Capture the cell that displays the provided text and extract its [x, y] central coordinate. 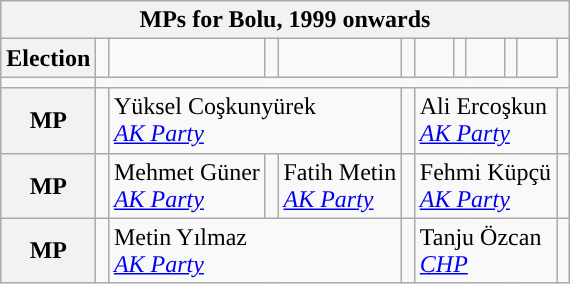
Tanju ÖzcanCHP [485, 250]
Metin YılmazAK Party [254, 250]
Election [48, 58]
Ali ErcoşkunAK Party [485, 120]
Mehmet GünerAK Party [186, 186]
MPs for Bolu, 1999 onwards [285, 20]
Fatih MetinAK Party [340, 186]
Yüksel CoşkunyürekAK Party [254, 120]
Fehmi KüpçüAK Party [485, 186]
